Provide the [X, Y] coordinate of the cell's center where the given text is located.  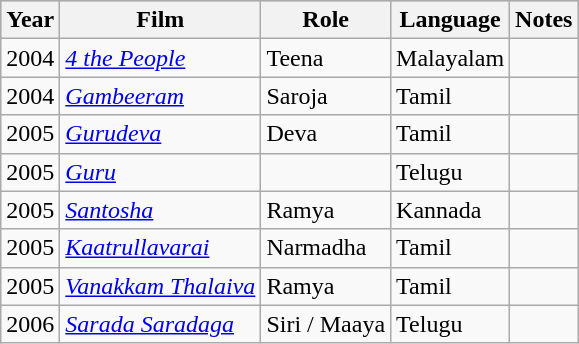
Notes [544, 20]
Guru [160, 172]
4 the People [160, 58]
Santosha [160, 210]
Gambeeram [160, 96]
Teena [326, 58]
Film [160, 20]
Kaatrullavarai [160, 248]
Year [30, 20]
Sarada Saradaga [160, 324]
Kannada [450, 210]
Language [450, 20]
Role [326, 20]
Saroja [326, 96]
Narmadha [326, 248]
Deva [326, 134]
2006 [30, 324]
Malayalam [450, 58]
Vanakkam Thalaiva [160, 286]
Siri / Maaya [326, 324]
Gurudeva [160, 134]
